Locate the cell with the specified text and output its (X, Y) center coordinate. 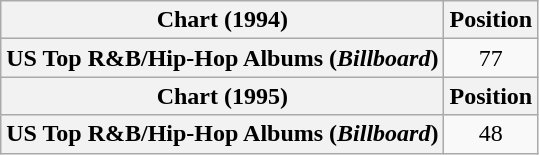
Chart (1994) (222, 20)
48 (491, 134)
77 (491, 58)
Chart (1995) (222, 96)
